Provide the [x, y] coordinate of the cell's center where the given text is located.  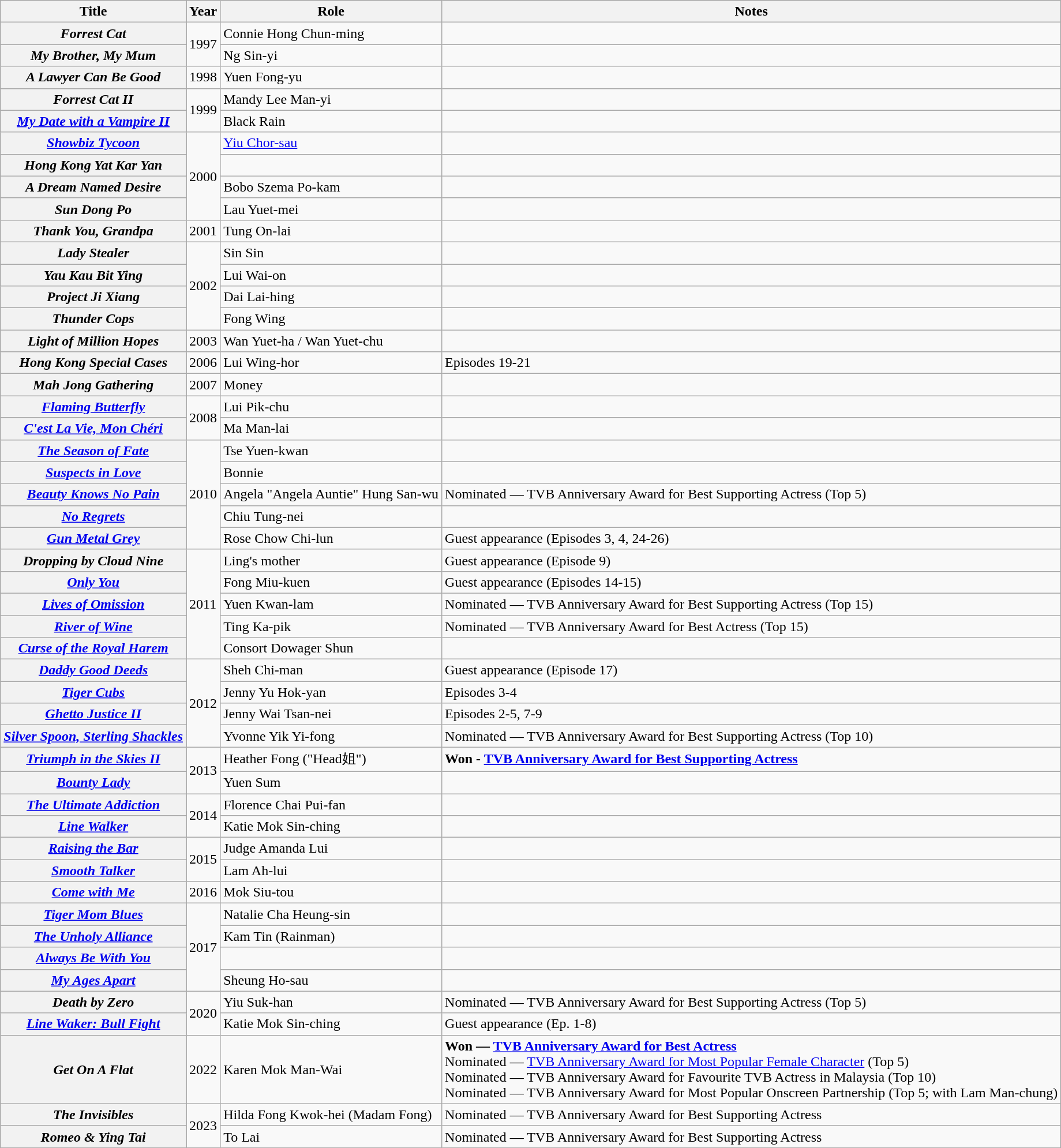
Rose Chow Chi-lun [331, 538]
Lui Pik-chu [331, 407]
2003 [203, 341]
Notes [751, 12]
Flaming Butterfly [93, 407]
The Ultimate Addiction [93, 805]
Lau Yuet-mei [331, 209]
Consort Dowager Shun [331, 648]
Yuen Sum [331, 782]
Episodes 2-5, 7-9 [751, 714]
Tse Yuen-kwan [331, 451]
C'est La Vie, Mon Chéri [93, 429]
Hilda Fong Kwok-hei (Madam Fong) [331, 1115]
Gun Metal Grey [93, 538]
Tiger Mom Blues [93, 914]
Wan Yuet-ha / Wan Yuet-chu [331, 341]
Sin Sin [331, 253]
Forrest Cat II [93, 99]
Angela "Angela Auntie" Hung San-wu [331, 494]
Death by Zero [93, 1002]
Episodes 19-21 [751, 363]
Lam Ah-lui [331, 871]
Guest appearance (Episodes 14-15) [751, 582]
Silver Spoon, Sterling Shackles [93, 736]
Guest appearance (Ep. 1-8) [751, 1024]
2010 [203, 494]
Come with Me [93, 892]
Mok Siu-tou [331, 892]
Ma Man-lai [331, 429]
Suspects in Love [93, 472]
Chiu Tung-nei [331, 516]
Nominated — TVB Anniversary Award for Best Supporting Actress (Top 10) [751, 736]
No Regrets [93, 516]
Won - TVB Anniversary Award for Best Supporting Actress [751, 759]
Daddy Good Deeds [93, 670]
Sheung Ho-sau [331, 980]
Fong Miu-kuen [331, 582]
Fong Wing [331, 319]
2016 [203, 892]
Line Waker: Bull Fight [93, 1024]
Ng Sin-yi [331, 55]
Lives of Omission [93, 604]
Guest appearance (Episode 9) [751, 560]
Thank You, Grandpa [93, 231]
2022 [203, 1070]
Guest appearance (Episodes 3, 4, 24-26) [751, 538]
Curse of the Royal Harem [93, 648]
Year [203, 12]
Bonnie [331, 472]
Dropping by Cloud Nine [93, 560]
Jenny Wai Tsan-nei [331, 714]
Yau Kau Bit Ying [93, 275]
Yiu Chor-sau [331, 143]
1998 [203, 77]
My Ages Apart [93, 980]
Black Rain [331, 121]
Beauty Knows No Pain [93, 494]
2015 [203, 860]
Sun Dong Po [93, 209]
Only You [93, 582]
Project Ji Xiang [93, 297]
Title [93, 12]
Nominated — TVB Anniversary Award for Best Supporting Actress (Top 15) [751, 604]
Natalie Cha Heung-sin [331, 914]
Ling's mother [331, 560]
Tung On-lai [331, 231]
A Dream Named Desire [93, 187]
Judge Amanda Lui [331, 849]
Lady Stealer [93, 253]
2017 [203, 947]
Hong Kong Yat Kar Yan [93, 165]
Bobo Szema Po-kam [331, 187]
Get On A Flat [93, 1070]
Mandy Lee Man-yi [331, 99]
Forrest Cat [93, 33]
My Brother, My Mum [93, 55]
Triumph in the Skies II [93, 759]
Lui Wai-on [331, 275]
Heather Fong ("Head姐") [331, 759]
Line Walker [93, 827]
Always Be With You [93, 958]
2012 [203, 703]
2000 [203, 176]
Connie Hong Chun-ming [331, 33]
Jenny Yu Hok-yan [331, 692]
Mah Jong Gathering [93, 385]
Florence Chai Pui-fan [331, 805]
Tiger Cubs [93, 692]
2002 [203, 286]
2013 [203, 771]
River of Wine [93, 626]
A Lawyer Can Be Good [93, 77]
2011 [203, 604]
Nominated — TVB Anniversary Award for Best Actress (Top 15) [751, 626]
2001 [203, 231]
Sheh Chi-man [331, 670]
My Date with a Vampire II [93, 121]
The Unholy Alliance [93, 936]
Yuen Kwan-lam [331, 604]
Thunder Cops [93, 319]
1997 [203, 44]
Money [331, 385]
Dai Lai-hing [331, 297]
2014 [203, 816]
Ghetto Justice II [93, 714]
The Invisibles [93, 1115]
Ting Ka-pik [331, 626]
2007 [203, 385]
2020 [203, 1013]
2023 [203, 1126]
The Season of Fate [93, 451]
Yuen Fong-yu [331, 77]
Lui Wing-hor [331, 363]
2008 [203, 418]
Romeo & Ying Tai [93, 1136]
Hong Kong Special Cases [93, 363]
Episodes 3-4 [751, 692]
Light of Million Hopes [93, 341]
2006 [203, 363]
Karen Mok Man-Wai [331, 1070]
Bounty Lady [93, 782]
To Lai [331, 1136]
Showbiz Tycoon [93, 143]
Yiu Suk-han [331, 1002]
Guest appearance (Episode 17) [751, 670]
Smooth Talker [93, 871]
Raising the Bar [93, 849]
Role [331, 12]
Kam Tin (Rainman) [331, 936]
1999 [203, 110]
Yvonne Yik Yi-fong [331, 736]
